Scan for the cell matching the given text and deliver its (x, y) coordinate at center. 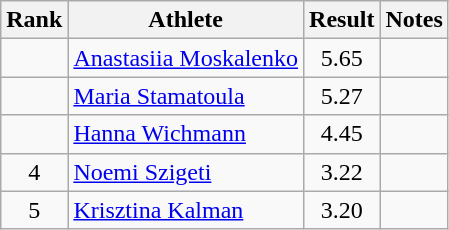
4 (34, 172)
3.20 (342, 210)
4.45 (342, 134)
Maria Stamatoula (186, 96)
Noemi Szigeti (186, 172)
Krisztina Kalman (186, 210)
Result (342, 20)
Anastasiia Moskalenko (186, 58)
Hanna Wichmann (186, 134)
5.27 (342, 96)
Athlete (186, 20)
3.22 (342, 172)
Notes (414, 20)
Rank (34, 20)
5 (34, 210)
5.65 (342, 58)
